Locate the cell with the specified text and output its (x, y) center coordinate. 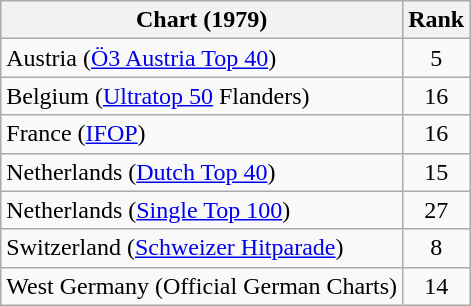
Netherlands (Single Top 100) (202, 210)
15 (436, 172)
14 (436, 286)
France (IFOP) (202, 134)
Switzerland (Schweizer Hitparade) (202, 248)
5 (436, 58)
Rank (436, 20)
27 (436, 210)
Austria (Ö3 Austria Top 40) (202, 58)
Netherlands (Dutch Top 40) (202, 172)
8 (436, 248)
West Germany (Official German Charts) (202, 286)
Chart (1979) (202, 20)
Belgium (Ultratop 50 Flanders) (202, 96)
